Find where the given text appears and provide that cell's center as [X, Y] coordinate. 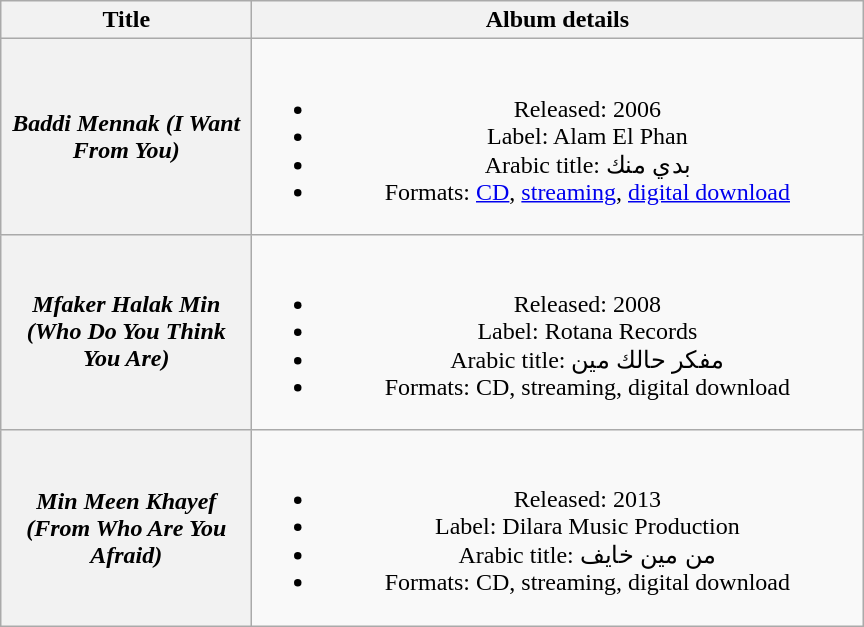
Min Meen Khayef (From Who Are You Afraid) [126, 528]
Released: 2013Label: Dilara Music ProductionArabic title: من مين خايفFormats: CD, streaming, digital download [558, 528]
Baddi Mennak (I Want From You) [126, 137]
Album details [558, 20]
Released: 2006Label: Alam El PhanArabic title: بدي منكFormats: CD, streaming, digital download [558, 137]
Mfaker Halak Min (Who Do You Think You Are) [126, 332]
Released: 2008Label: Rotana RecordsArabic title: مفكر حالك مينFormats: CD, streaming, digital download [558, 332]
Title [126, 20]
